Pinpoint the cell where the given text exists, returning its (x, y) midpoint coordinate. 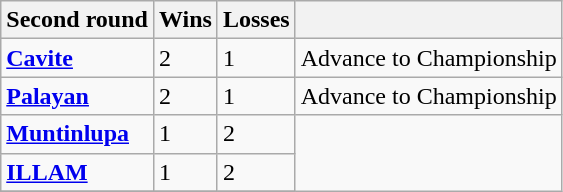
Losses (256, 20)
Muntinlupa (78, 134)
Palayan (78, 96)
Wins (185, 20)
Cavite (78, 58)
Second round (78, 20)
ILLAM (78, 172)
